Determine the (x, y) coordinate at the center of the cell enclosing the given text.  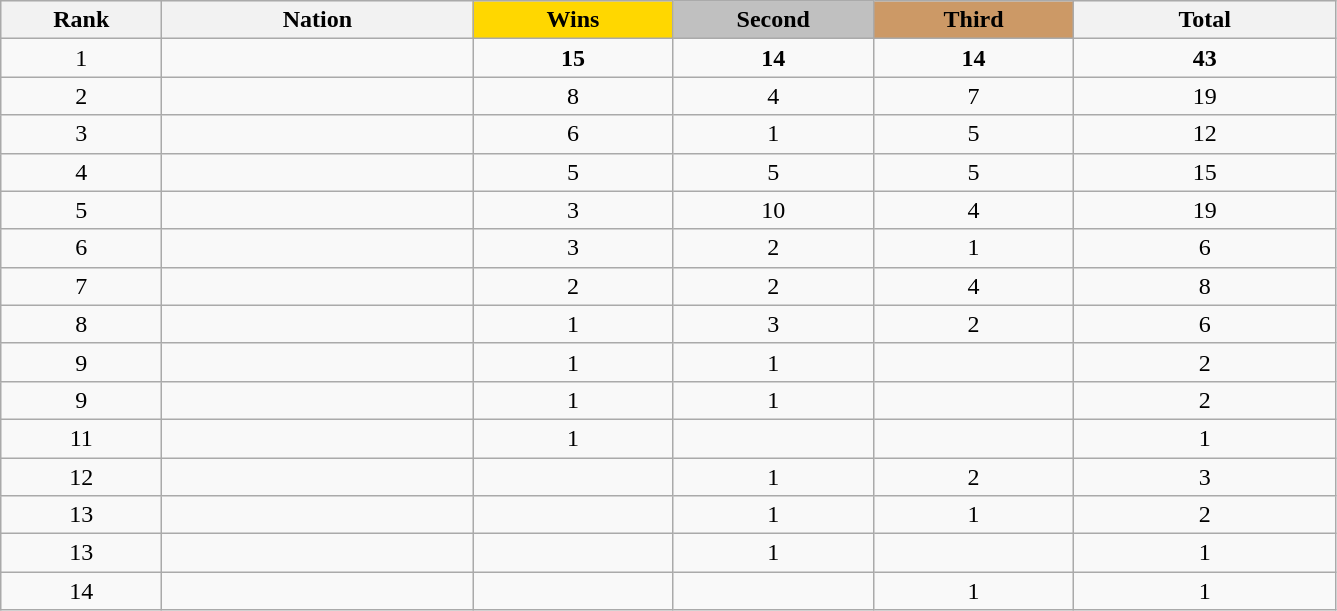
Total (1205, 20)
43 (1205, 58)
10 (773, 210)
Second (773, 20)
Nation (318, 20)
Third (973, 20)
11 (82, 438)
Rank (82, 20)
Wins (573, 20)
